Locate the cell with the specified text and output its [x, y] center coordinate. 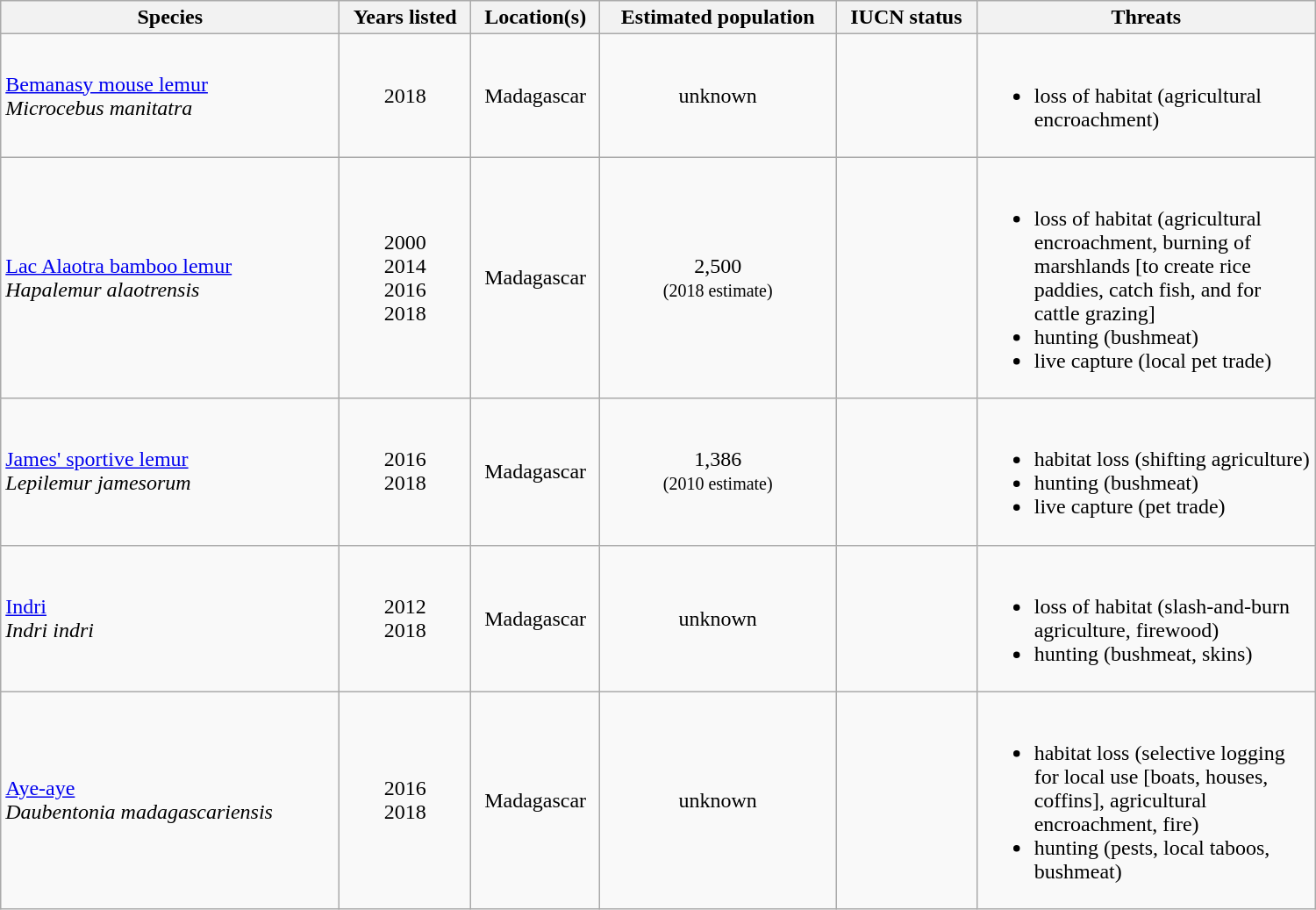
IndriIndri indri [170, 618]
2000201420162018 [405, 277]
1,386 (2010 estimate) [718, 472]
habitat loss (selective logging for local use [boats, houses, coffins], agricultural encroachment, fire)hunting (pests, local taboos, bushmeat) [1146, 800]
Species [170, 18]
20122018 [405, 618]
Aye-ayeDaubentonia madagascariensis [170, 800]
loss of habitat (slash-and-burn agriculture, firewood)hunting (bushmeat, skins) [1146, 618]
IUCN status [907, 18]
loss of habitat (agricultural encroachment) [1146, 96]
Location(s) [535, 18]
2,500(2018 estimate) [718, 277]
Years listed [405, 18]
Lac Alaotra bamboo lemurHapalemur alaotrensis [170, 277]
Bemanasy mouse lemurMicrocebus manitatra [170, 96]
habitat loss (shifting agriculture)hunting (bushmeat)live capture (pet trade) [1146, 472]
Estimated population [718, 18]
James' sportive lemurLepilemur jamesorum [170, 472]
Threats [1146, 18]
2018 [405, 96]
